Locate the cell with the specified text and output its [x, y] center coordinate. 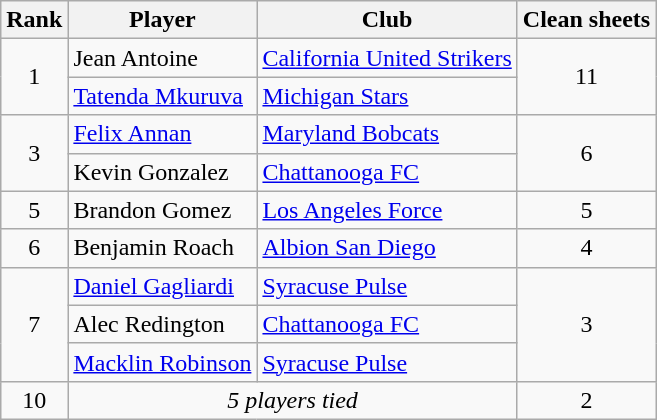
Club [387, 20]
10 [34, 400]
Jean Antoine [162, 58]
Clean sheets [586, 20]
Albion San Diego [387, 248]
5 players tied [292, 400]
2 [586, 400]
Maryland Bobcats [387, 134]
Daniel Gagliardi [162, 286]
Brandon Gomez [162, 210]
Rank [34, 20]
1 [34, 77]
Felix Annan [162, 134]
4 [586, 248]
Michigan Stars [387, 96]
Kevin Gonzalez [162, 172]
Alec Redington [162, 324]
Tatenda Mkuruva [162, 96]
Player [162, 20]
7 [34, 324]
11 [586, 77]
California United Strikers [387, 58]
Benjamin Roach [162, 248]
Los Angeles Force [387, 210]
Macklin Robinson [162, 362]
